Locate the cell with the specified text and output its [x, y] center coordinate. 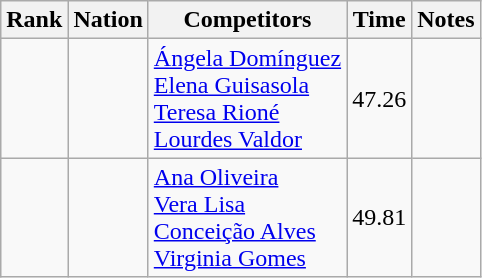
Nation [108, 20]
Ángela DomínguezElena GuisasolaTeresa RionéLourdes Valdor [247, 98]
Competitors [247, 20]
Notes [446, 20]
47.26 [380, 98]
Time [380, 20]
49.81 [380, 218]
Ana OliveiraVera LisaConceição AlvesVirginia Gomes [247, 218]
Rank [34, 20]
